Output the (X, Y) coordinate of the center of the cell containing the given text.  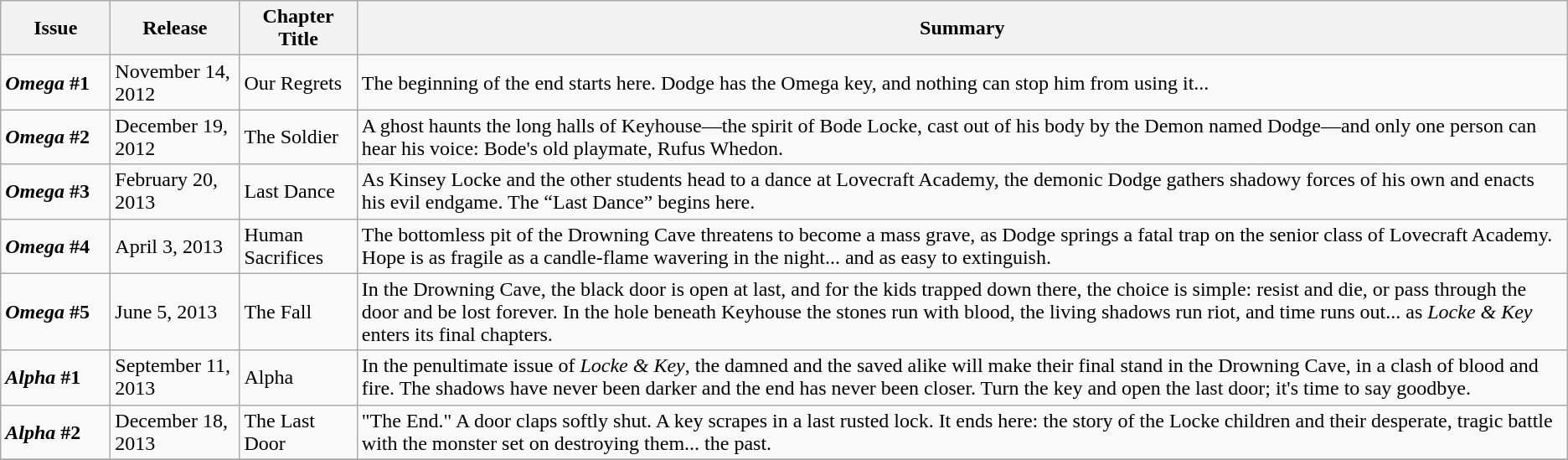
December 19, 2012 (175, 137)
The Soldier (298, 137)
December 18, 2013 (175, 432)
The Fall (298, 312)
Omega #3 (55, 191)
Omega #1 (55, 82)
September 11, 2013 (175, 377)
Omega #4 (55, 246)
Human Sacrifices (298, 246)
Our Regrets (298, 82)
Omega #2 (55, 137)
Last Dance (298, 191)
Alpha #1 (55, 377)
The Last Door (298, 432)
June 5, 2013 (175, 312)
February 20, 2013 (175, 191)
Chapter Title (298, 28)
April 3, 2013 (175, 246)
Summary (962, 28)
Issue (55, 28)
Alpha #2 (55, 432)
Omega #5 (55, 312)
The beginning of the end starts here. Dodge has the Omega key, and nothing can stop him from using it... (962, 82)
Release (175, 28)
Alpha (298, 377)
November 14, 2012 (175, 82)
